Search for the cell housing the specified text and yield its [X, Y] center coordinate. 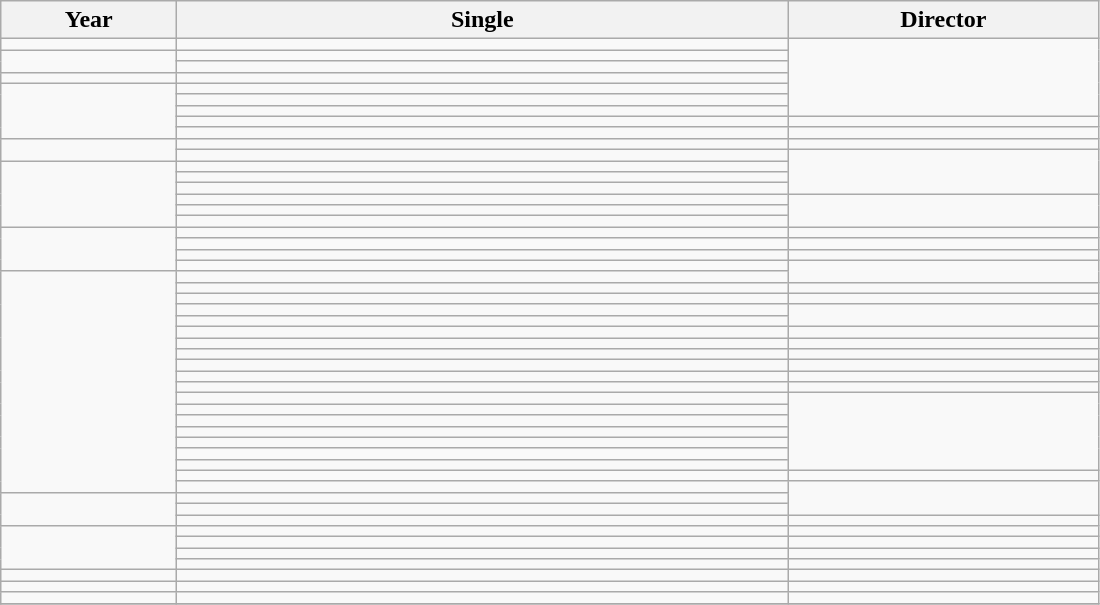
Single [482, 20]
Year [89, 20]
Director [944, 20]
